Find where the given text appears and provide that cell's center as [x, y] coordinate. 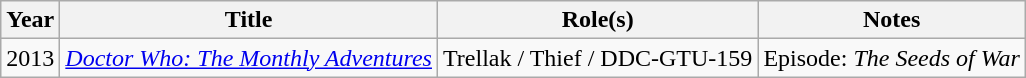
Episode: The Seeds of War [892, 58]
Notes [892, 20]
Title [249, 20]
Role(s) [597, 20]
Doctor Who: The Monthly Adventures [249, 58]
2013 [30, 58]
Trellak / Thief / DDC-GTU-159 [597, 58]
Year [30, 20]
